Return the [X, Y] coordinate for the center point of the cell that contains the specified text.  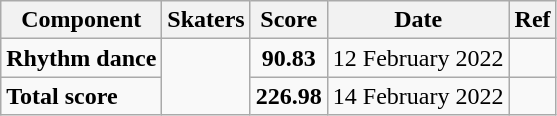
Rhythm dance [82, 58]
Date [418, 20]
Total score [82, 96]
Score [288, 20]
14 February 2022 [418, 96]
Skaters [206, 20]
Ref [532, 20]
226.98 [288, 96]
90.83 [288, 58]
Component [82, 20]
12 February 2022 [418, 58]
